Output the [x, y] coordinate of the center of the cell containing the given text.  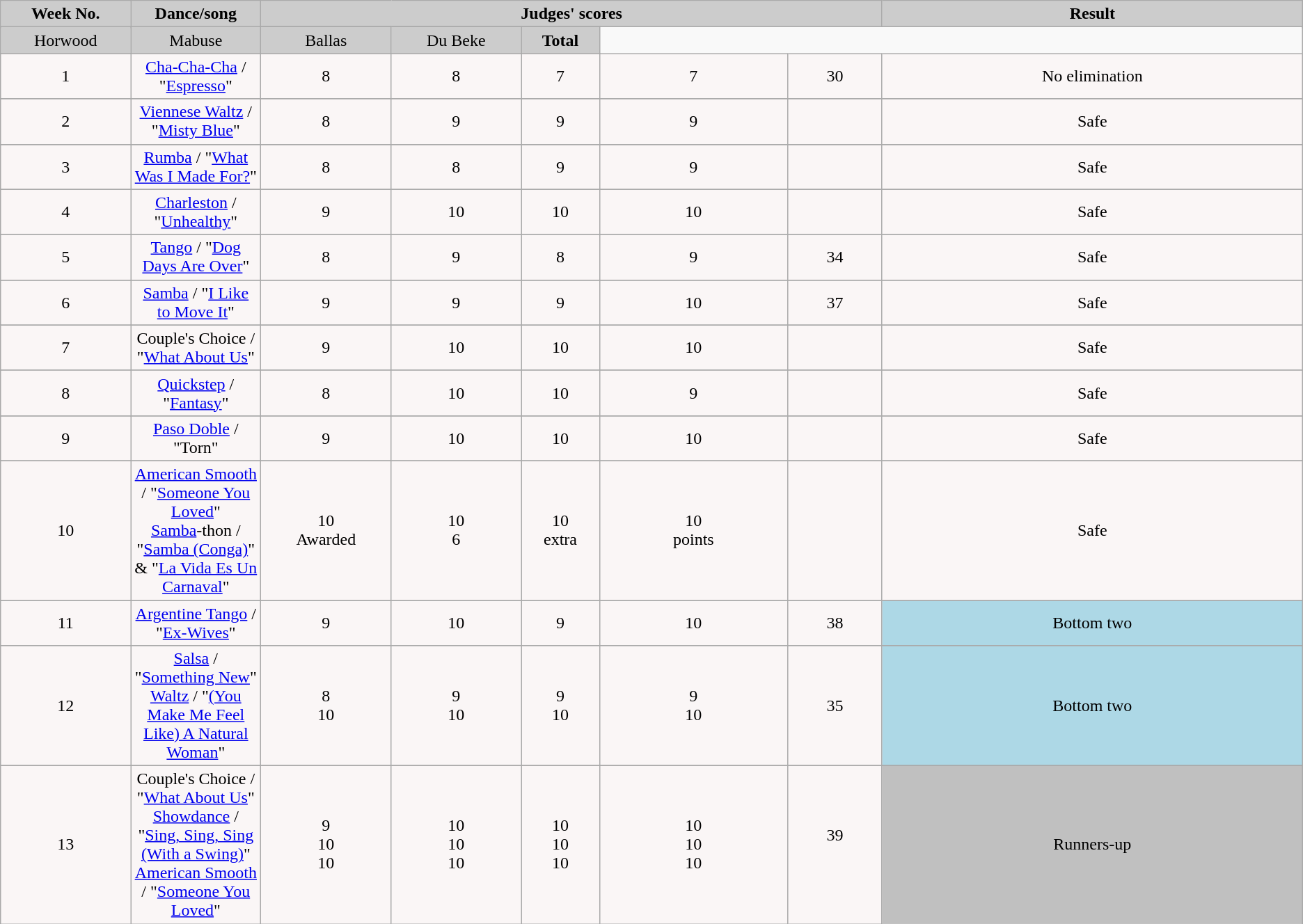
Tango / "Dog Days Are Over" [196, 257]
1 [65, 77]
Total [560, 40]
10points [693, 530]
6 [65, 302]
Cha-Cha-Cha / "Espresso" [196, 77]
Samba / "I Like to Move It" [196, 302]
Quickstep / "Fantasy" [196, 392]
10extra [560, 530]
3 [65, 167]
106 [457, 530]
Mabuse [196, 40]
Viennese Waltz / "Misty Blue" [196, 121]
Couple's Choice / "What About Us"Showdance / "Sing, Sing, Sing (With a Swing)"American Smooth / "Someone You Loved" [196, 845]
Week No. [65, 14]
34 [835, 257]
Couple's Choice / "What About Us" [196, 348]
35 [835, 706]
11 [65, 622]
Result [1092, 14]
Paso Doble / "Torn" [196, 438]
810 [326, 706]
Runners-up [1092, 845]
4 [65, 212]
Horwood [65, 40]
Judges' scores [572, 14]
Salsa / "Something New"Waltz / "(You Make Me Feel Like) A Natural Woman" [196, 706]
Dance/song [196, 14]
37 [835, 302]
38 [835, 622]
Argentine Tango / "Ex-Wives" [196, 622]
30 [835, 77]
39 [835, 845]
American Smooth / "Someone You Loved"Samba-thon / "Samba (Conga)" & "La Vida Es Un Carnaval" [196, 530]
Du Beke [457, 40]
2 [65, 121]
10Awarded [326, 530]
Rumba / "What Was I Made For?" [196, 167]
Ballas [326, 40]
13 [65, 845]
12 [65, 706]
Charleston / "Unhealthy" [196, 212]
91010 [326, 845]
5 [65, 257]
No elimination [1092, 77]
